Extract the [x, y] coordinate from the center of the cell holding the provided text.  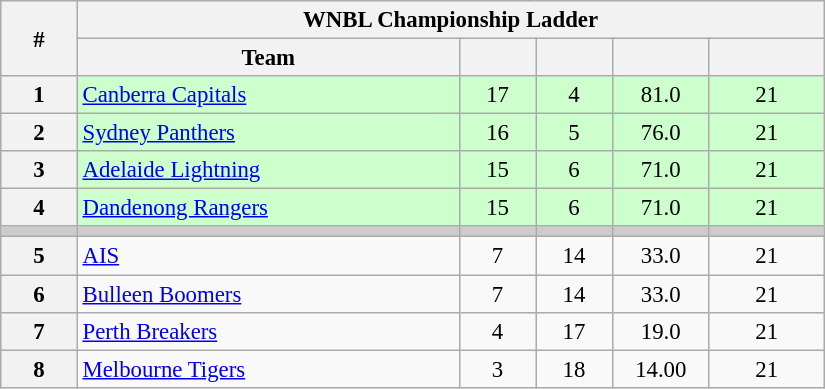
Adelaide Lightning [268, 170]
81.0 [660, 95]
16 [497, 133]
8 [39, 369]
Perth Breakers [268, 331]
Melbourne Tigers [268, 369]
AIS [268, 256]
1 [39, 95]
19.0 [660, 331]
# [39, 38]
18 [574, 369]
Canberra Capitals [268, 95]
2 [39, 133]
Sydney Panthers [268, 133]
14.00 [660, 369]
WNBL Championship Ladder [450, 20]
Bulleen Boomers [268, 294]
76.0 [660, 133]
Team [268, 58]
Dandenong Rangers [268, 208]
